Provide the [x, y] coordinate of the cell's center where the given text is located.  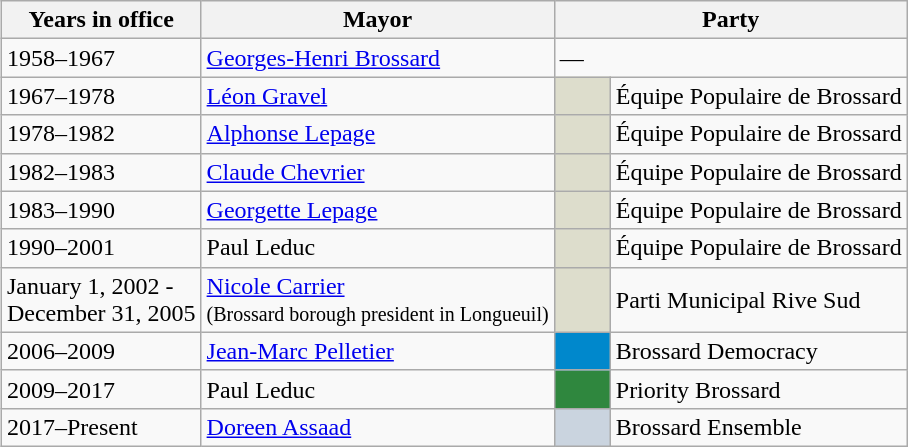
2006–2009 [101, 351]
Doreen Assaad [378, 427]
Nicole Carrier(Brossard borough president in Longueuil) [378, 300]
2009–2017 [101, 389]
1983–1990 [101, 210]
Mayor [378, 20]
Brossard Ensemble [758, 427]
1982–1983 [101, 172]
Alphonse Lepage [378, 134]
1990–2001 [101, 248]
Léon Gravel [378, 96]
Georgette Lepage [378, 210]
Parti Municipal Rive Sud [758, 300]
Brossard Democracy [758, 351]
January 1, 2002 - December 31, 2005 [101, 300]
1978–1982 [101, 134]
Years in office [101, 20]
2017–Present [101, 427]
Claude Chevrier [378, 172]
1967–1978 [101, 96]
— [730, 58]
Jean-Marc Pelletier [378, 351]
1958–1967 [101, 58]
Georges-Henri Brossard [378, 58]
Party [730, 20]
Priority Brossard [758, 389]
